Provide the [x, y] coordinate of the cell's center where the given text is located.  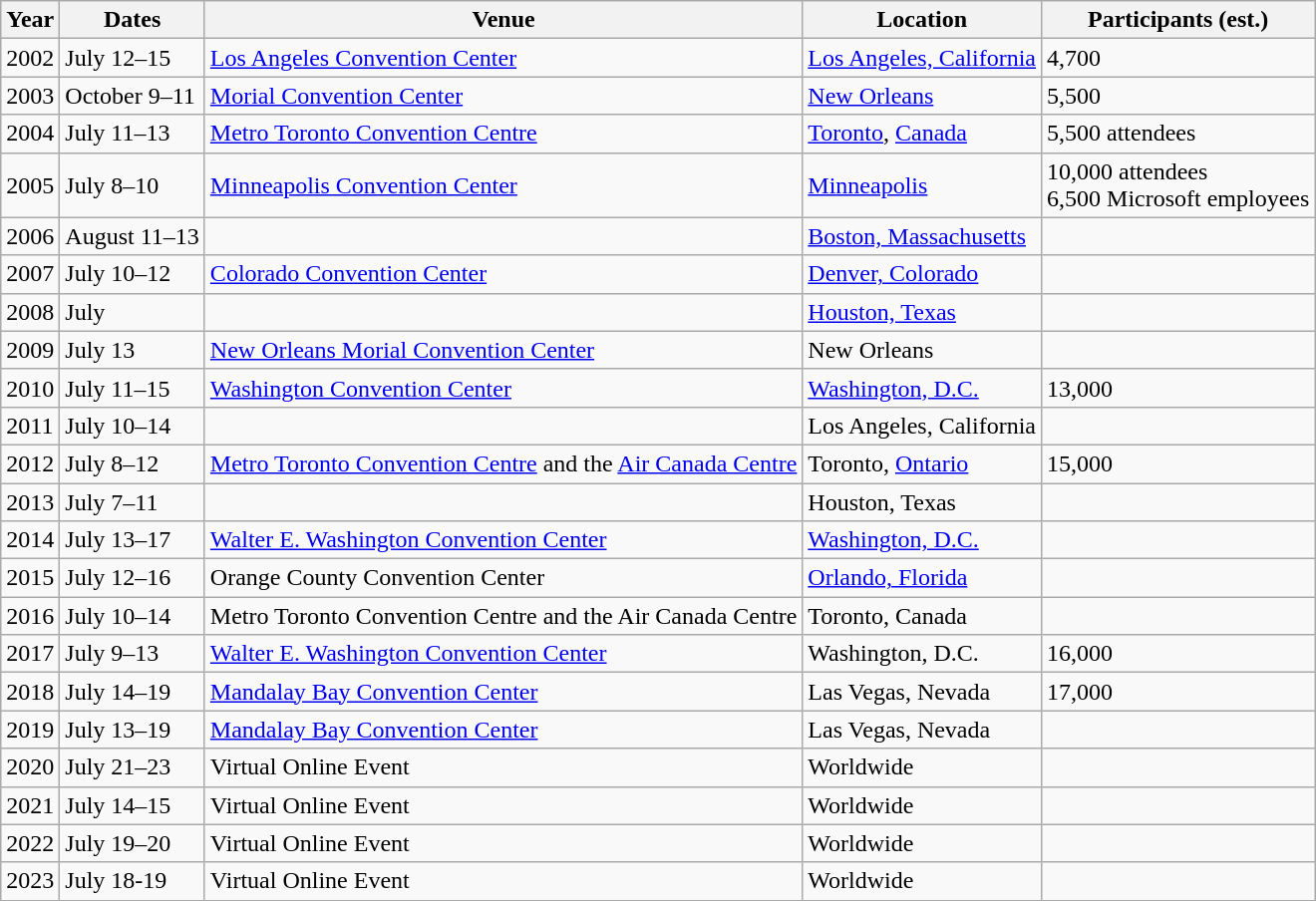
October 9–11 [133, 96]
2011 [30, 426]
15,000 [1178, 463]
5,500 [1178, 96]
Minneapolis Convention Center [502, 185]
July 12–16 [133, 578]
Toronto, Ontario [922, 463]
2009 [30, 350]
2012 [30, 463]
Year [30, 20]
Metro Toronto Convention Centre [502, 134]
2014 [30, 540]
July 12–15 [133, 58]
Dates [133, 20]
Orlando, Florida [922, 578]
13,000 [1178, 388]
Venue [502, 20]
July 7–11 [133, 501]
Orange County Convention Center [502, 578]
July 21–23 [133, 767]
Participants (est.) [1178, 20]
16,000 [1178, 654]
2015 [30, 578]
July 8–12 [133, 463]
2023 [30, 881]
2005 [30, 185]
2007 [30, 274]
Location [922, 20]
2019 [30, 730]
July 8–10 [133, 185]
July [133, 312]
Boston, Massachusetts [922, 236]
July 9–13 [133, 654]
July 14–19 [133, 692]
2022 [30, 843]
10,000 attendees6,500 Microsoft employees [1178, 185]
2017 [30, 654]
July 10–12 [133, 274]
July 11–13 [133, 134]
July 19–20 [133, 843]
2004 [30, 134]
New Orleans Morial Convention Center [502, 350]
Morial Convention Center [502, 96]
August 11–13 [133, 236]
4,700 [1178, 58]
July 13–17 [133, 540]
July 13 [133, 350]
July 13–19 [133, 730]
5,500 attendees [1178, 134]
2021 [30, 805]
July 11–15 [133, 388]
Denver, Colorado [922, 274]
July 14–15 [133, 805]
2002 [30, 58]
2020 [30, 767]
2018 [30, 692]
2003 [30, 96]
2008 [30, 312]
Minneapolis [922, 185]
Colorado Convention Center [502, 274]
2013 [30, 501]
2006 [30, 236]
17,000 [1178, 692]
Washington Convention Center [502, 388]
July 18-19 [133, 881]
2016 [30, 616]
2010 [30, 388]
Los Angeles Convention Center [502, 58]
